Scan for the cell matching the given text and deliver its (x, y) coordinate at center. 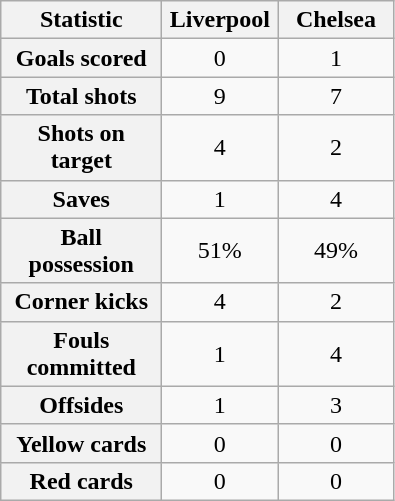
Total shots (82, 96)
Yellow cards (82, 443)
7 (336, 96)
Offsides (82, 405)
9 (220, 96)
Shots on target (82, 148)
51% (220, 250)
Fouls committed (82, 354)
Statistic (82, 20)
Corner kicks (82, 302)
Chelsea (336, 20)
Liverpool (220, 20)
Saves (82, 199)
3 (336, 405)
Red cards (82, 481)
Ball possession (82, 250)
49% (336, 250)
Goals scored (82, 58)
